Return the (x, y) coordinate for the center point of the cell that contains the specified text.  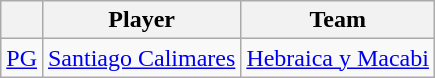
Santiago Calimares (141, 58)
Team (338, 20)
Hebraica y Macabi (338, 58)
Player (141, 20)
PG (22, 58)
